Extract the [x, y] coordinate from the center of the cell holding the provided text.  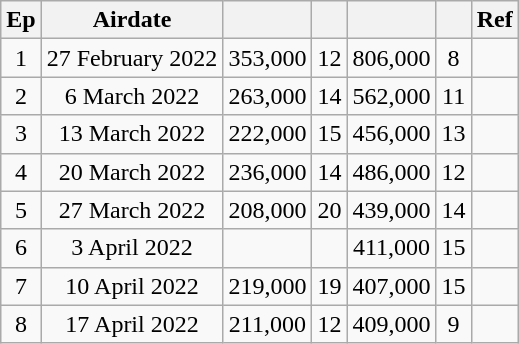
439,000 [392, 210]
11 [454, 96]
19 [330, 286]
13 [454, 134]
211,000 [268, 324]
27 March 2022 [132, 210]
486,000 [392, 172]
20 [330, 210]
7 [21, 286]
27 February 2022 [132, 58]
409,000 [392, 324]
2 [21, 96]
219,000 [268, 286]
10 April 2022 [132, 286]
263,000 [268, 96]
411,000 [392, 248]
6 [21, 248]
806,000 [392, 58]
1 [21, 58]
236,000 [268, 172]
208,000 [268, 210]
17 April 2022 [132, 324]
3 [21, 134]
353,000 [268, 58]
3 April 2022 [132, 248]
20 March 2022 [132, 172]
6 March 2022 [132, 96]
222,000 [268, 134]
9 [454, 324]
407,000 [392, 286]
Airdate [132, 20]
13 March 2022 [132, 134]
456,000 [392, 134]
Ep [21, 20]
Ref [494, 20]
562,000 [392, 96]
5 [21, 210]
4 [21, 172]
